Provide the [X, Y] coordinate of the cell's center where the given text is located.  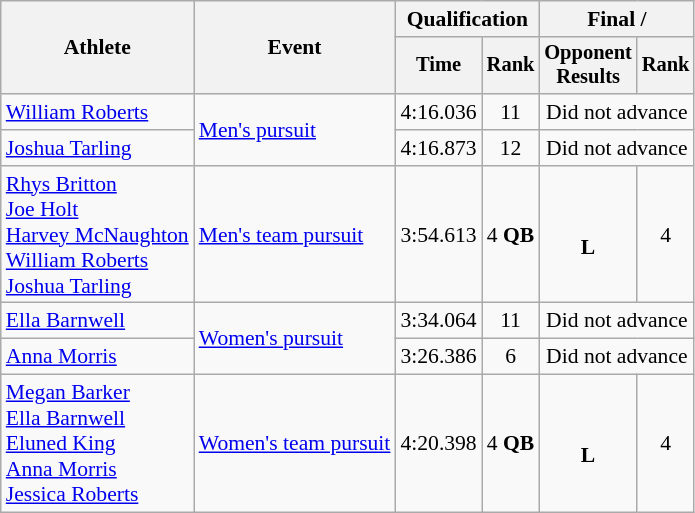
Event [295, 48]
3:26.386 [438, 357]
Men's pursuit [295, 130]
6 [511, 357]
4:20.398 [438, 444]
4:16.036 [438, 112]
3:54.613 [438, 235]
Athlete [98, 48]
Women's team pursuit [295, 444]
3:34.064 [438, 321]
Women's pursuit [295, 338]
OpponentResults [588, 66]
Megan BarkerElla BarnwellEluned KingAnna MorrisJessica Roberts [98, 444]
Time [438, 66]
Final / [616, 19]
Men's team pursuit [295, 235]
4:16.873 [438, 148]
Ella Barnwell [98, 321]
Joshua Tarling [98, 148]
Rhys BrittonJoe HoltHarvey McNaughtonWilliam RobertsJoshua Tarling [98, 235]
William Roberts [98, 112]
Qualification [467, 19]
12 [511, 148]
Anna Morris [98, 357]
